Extract the [x, y] coordinate from the center of the cell holding the provided text.  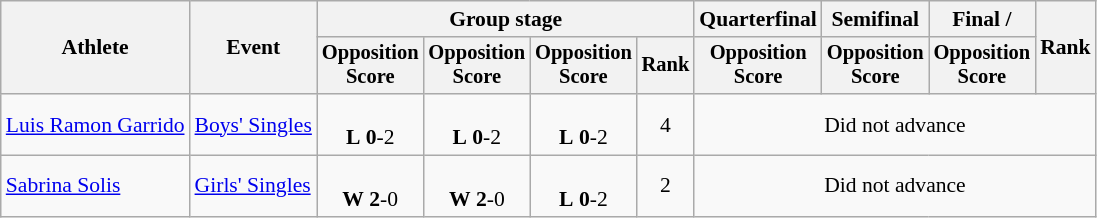
Girls' Singles [254, 186]
Semifinal [876, 19]
Sabrina Solis [96, 186]
Final / [982, 19]
Boys' Singles [254, 124]
Athlete [96, 48]
4 [666, 124]
Luis Ramon Garrido [96, 124]
2 [666, 186]
Group stage [506, 19]
Quarterfinal [758, 19]
Event [254, 48]
